Determine the [x, y] coordinate at the center of the cell enclosing the given text.  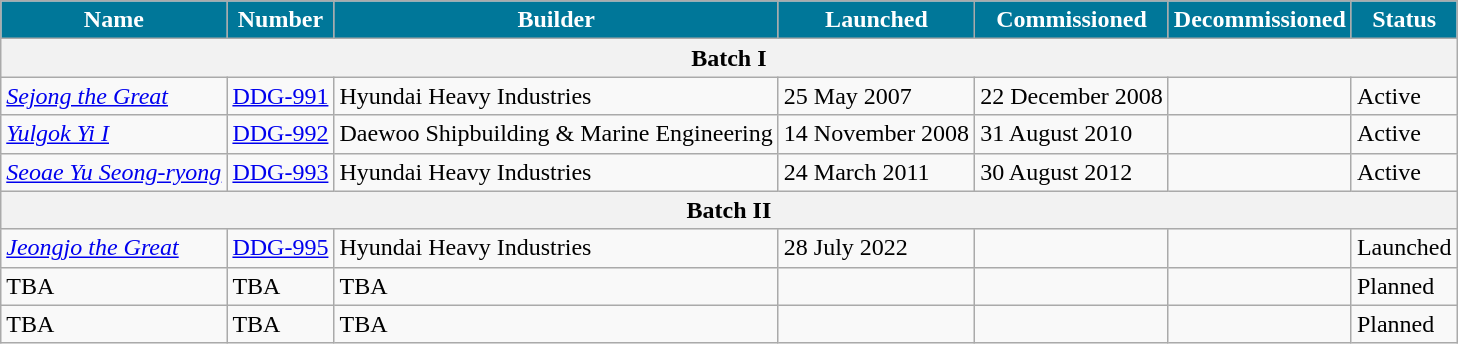
14 November 2008 [876, 134]
Yulgok Yi I [114, 134]
Decommissioned [1260, 20]
Builder [556, 20]
DDG-992 [280, 134]
DDG-995 [280, 248]
Jeongjo the Great [114, 248]
Seoae Yu Seong-ryong [114, 172]
31 August 2010 [1072, 134]
24 March 2011 [876, 172]
Sejong the Great [114, 96]
22 December 2008 [1072, 96]
Batch I [729, 58]
Status [1404, 20]
28 July 2022 [876, 248]
DDG-991 [280, 96]
Daewoo Shipbuilding & Marine Engineering [556, 134]
25 May 2007 [876, 96]
Name [114, 20]
30 August 2012 [1072, 172]
Commissioned [1072, 20]
Batch II [729, 210]
DDG-993 [280, 172]
Number [280, 20]
